Output the (x, y) coordinate of the center of the cell containing the given text.  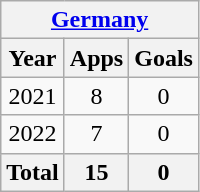
7 (96, 134)
Goals (164, 58)
8 (96, 96)
2021 (33, 96)
15 (96, 172)
Apps (96, 58)
Year (33, 58)
Total (33, 172)
Germany (100, 20)
2022 (33, 134)
